Locate the cell with the specified text and output its [X, Y] center coordinate. 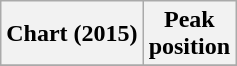
Chart (2015) [72, 34]
Peak position [189, 34]
